Return (X, Y) of the center of cell containing provided text 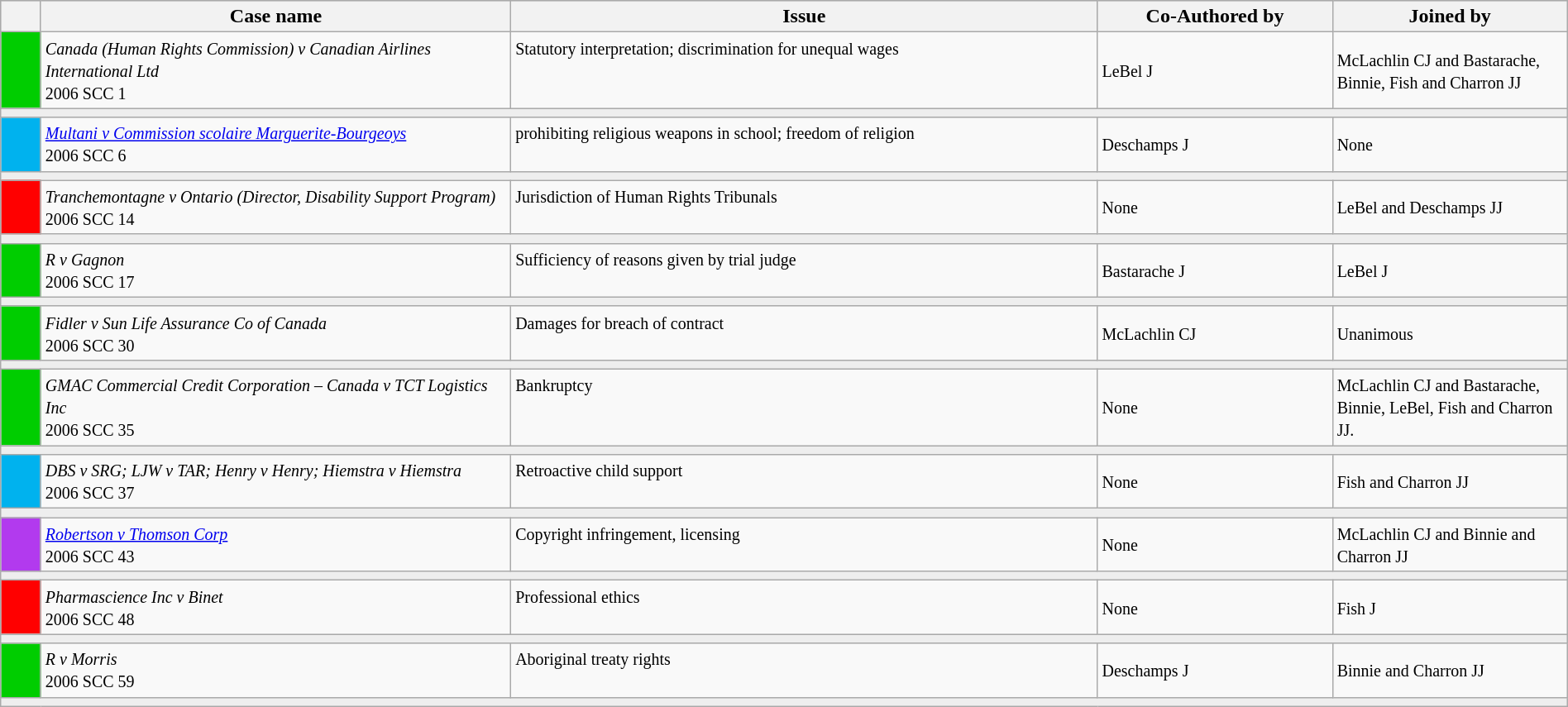
McLachlin CJ (1215, 332)
Statutory interpretation; discrimination for unequal wages (804, 70)
McLachlin CJ and Bastarache, Binnie, LeBel, Fish and Charron JJ. (1450, 407)
Aboriginal treaty rights (804, 670)
Case name (275, 17)
prohibiting religious weapons in school; freedom of religion (804, 144)
McLachlin CJ and Bastarache, Binnie, Fish and Charron JJ (1450, 70)
Binnie and Charron JJ (1450, 670)
Robertson v Thomson Corp2006 SCC 43 (275, 544)
Retroactive child support (804, 481)
LeBel and Deschamps JJ (1450, 207)
Issue (804, 17)
Multani v Commission scolaire Marguerite‑Bourgeoys2006 SCC 6 (275, 144)
Pharmascience Inc v Binet2006 SCC 48 (275, 607)
Copyright infringement, licensing (804, 544)
Tranchemontagne v Ontario (Director, Disability Support Program) 2006 SCC 14 (275, 207)
Professional ethics (804, 607)
Sufficiency of reasons given by trial judge (804, 270)
Co-Authored by (1215, 17)
R v Gagnon2006 SCC 17 (275, 270)
Bastarache J (1215, 270)
Canada (Human Rights Commission) v Canadian Airlines International Ltd 2006 SCC 1 (275, 70)
Jurisdiction of Human Rights Tribunals (804, 207)
Damages for breach of contract (804, 332)
Fish and Charron JJ (1450, 481)
Bankruptcy (804, 407)
GMAC Commercial Credit Corporation – Canada v TCT Logistics Inc2006 SCC 35 (275, 407)
Fish J (1450, 607)
Fidler v Sun Life Assurance Co of Canada 2006 SCC 30 (275, 332)
Joined by (1450, 17)
R v Morris2006 SCC 59 (275, 670)
McLachlin CJ and Binnie and Charron JJ (1450, 544)
DBS v SRG; LJW v TAR; Henry v Henry; Hiemstra v Hiemstra 2006 SCC 37 (275, 481)
Unanimous (1450, 332)
